Detect which cell encompasses the target text, then output its [x, y] center coordinate. 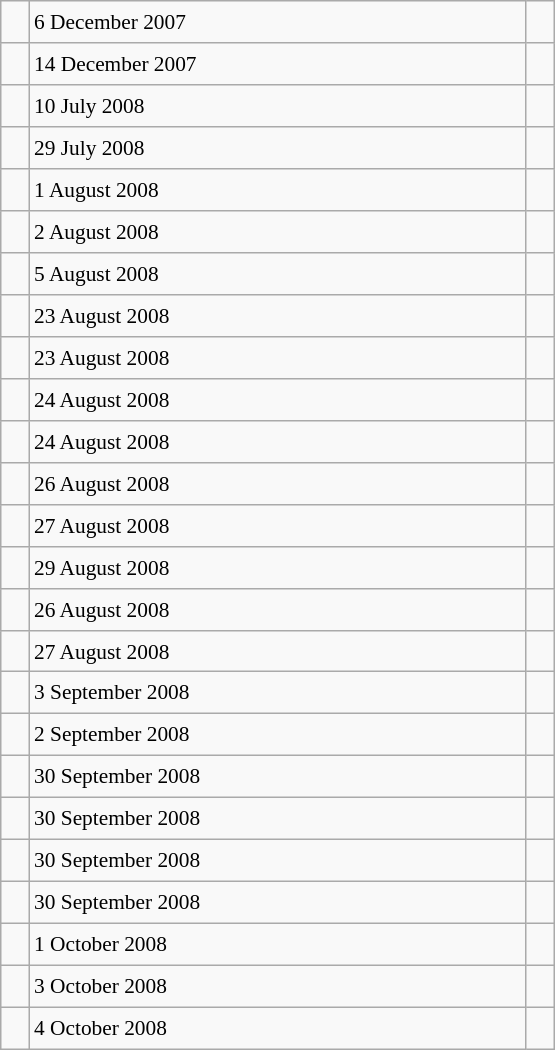
2 August 2008 [278, 232]
14 December 2007 [278, 64]
29 July 2008 [278, 148]
3 September 2008 [278, 693]
1 August 2008 [278, 190]
6 December 2007 [278, 22]
5 August 2008 [278, 274]
1 October 2008 [278, 945]
2 September 2008 [278, 735]
29 August 2008 [278, 567]
3 October 2008 [278, 986]
4 October 2008 [278, 1028]
10 July 2008 [278, 106]
